Scan for the cell matching the given text and deliver its (x, y) coordinate at center. 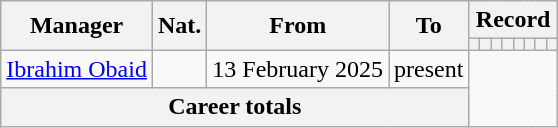
Career totals (235, 107)
Record (513, 20)
From (298, 26)
To (429, 26)
13 February 2025 (298, 69)
present (429, 69)
Manager (77, 26)
Ibrahim Obaid (77, 69)
Nat. (179, 26)
